Pinpoint the cell where the given text exists, returning its (x, y) midpoint coordinate. 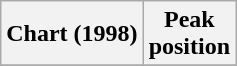
Chart (1998) (72, 34)
Peak position (189, 34)
